Locate the cell with the specified text and output its [x, y] center coordinate. 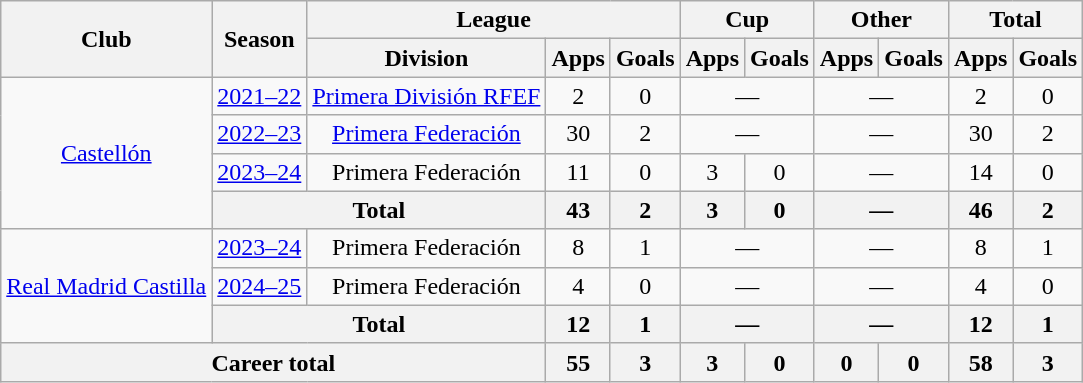
Cup [747, 20]
Division [426, 58]
Primera División RFEF [426, 96]
14 [980, 172]
58 [980, 362]
55 [578, 362]
Season [260, 39]
2024–25 [260, 286]
11 [578, 172]
2022–23 [260, 134]
Real Madrid Castilla [106, 286]
Career total [274, 362]
Other [881, 20]
46 [980, 210]
League [494, 20]
2021–22 [260, 96]
43 [578, 210]
Club [106, 39]
Castellón [106, 153]
